Locate the cell with the specified text and output its [X, Y] center coordinate. 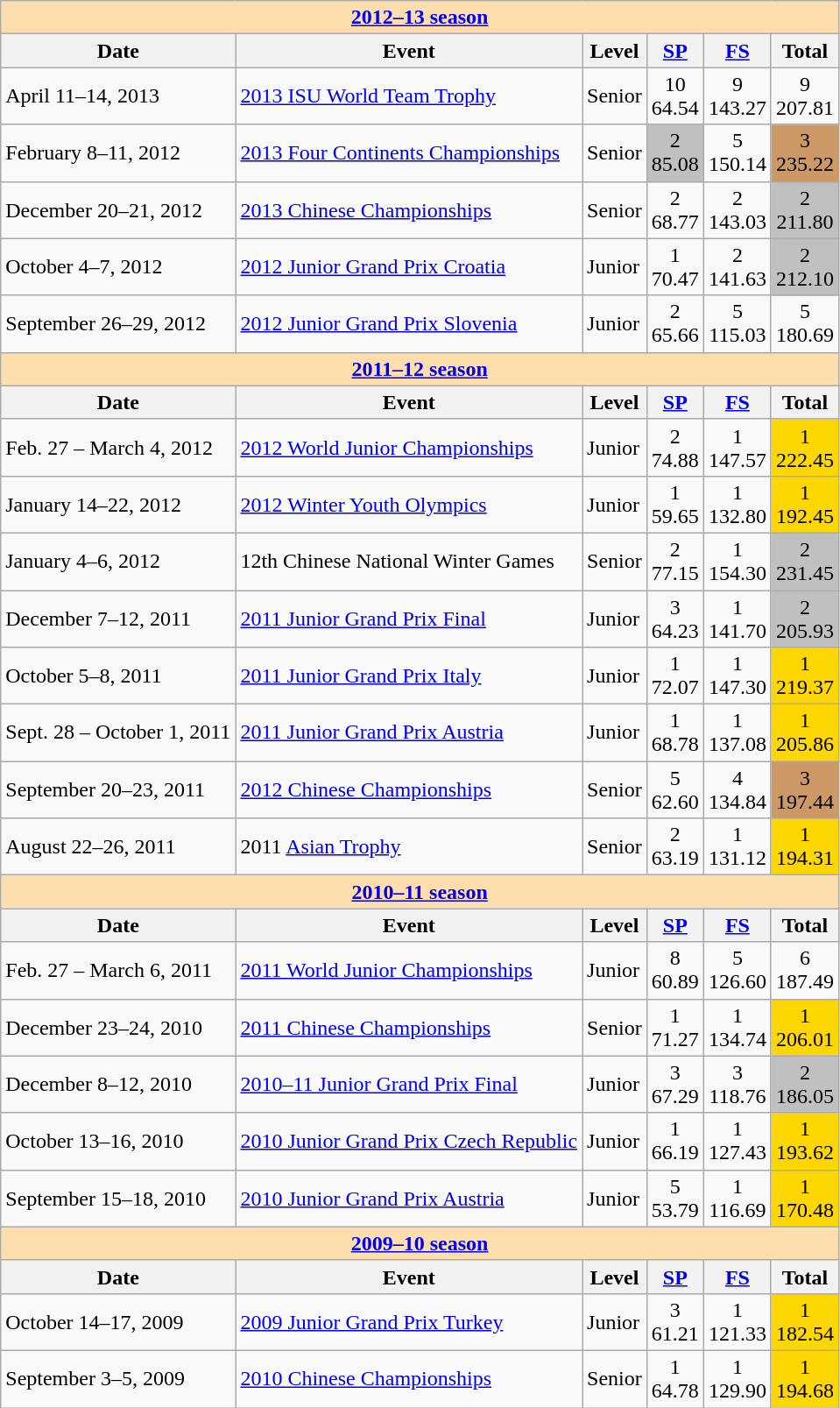
2012 Junior Grand Prix Slovenia [409, 324]
3197.44 [804, 790]
1127.43 [738, 1141]
1194.68 [804, 1379]
January 4–6, 2012 [118, 561]
171.27 [674, 1027]
2011 Junior Grand Prix Italy [409, 676]
265.66 [674, 324]
1222.45 [804, 447]
3235.22 [804, 152]
1131.12 [738, 846]
1205.86 [804, 732]
2012–13 season [420, 18]
August 22–26, 2011 [118, 846]
2009–10 season [420, 1243]
1064.54 [674, 96]
2010 Chinese Championships [409, 1379]
1137.08 [738, 732]
268.77 [674, 210]
2011 Junior Grand Prix Austria [409, 732]
2010 Junior Grand Prix Czech Republic [409, 1141]
1206.01 [804, 1027]
277.15 [674, 561]
3118.76 [738, 1085]
2231.45 [804, 561]
Feb. 27 – March 6, 2011 [118, 971]
Feb. 27 – March 4, 2012 [118, 447]
2211.80 [804, 210]
2010 Junior Grand Prix Austria [409, 1199]
2011 World Junior Championships [409, 971]
170.47 [674, 266]
2011 Junior Grand Prix Final [409, 619]
1193.62 [804, 1141]
October 4–7, 2012 [118, 266]
364.23 [674, 619]
January 14–22, 2012 [118, 505]
553.79 [674, 1199]
1132.80 [738, 505]
274.88 [674, 447]
1116.69 [738, 1199]
168.78 [674, 732]
361.21 [674, 1321]
December 8–12, 2010 [118, 1085]
2012 Winter Youth Olympics [409, 505]
6187.49 [804, 971]
1134.74 [738, 1027]
October 5–8, 2011 [118, 676]
2009 Junior Grand Prix Turkey [409, 1321]
172.07 [674, 676]
1192.45 [804, 505]
2012 World Junior Championships [409, 447]
860.89 [674, 971]
9143.27 [738, 96]
2011–12 season [420, 369]
October 13–16, 2010 [118, 1141]
February 8–11, 2012 [118, 152]
September 3–5, 2009 [118, 1379]
2143.03 [738, 210]
2010–11 season [420, 892]
1129.90 [738, 1379]
2013 ISU World Team Trophy [409, 96]
September 20–23, 2011 [118, 790]
12th Chinese National Winter Games [409, 561]
2012 Chinese Championships [409, 790]
1141.70 [738, 619]
1147.30 [738, 676]
562.60 [674, 790]
285.08 [674, 152]
9207.81 [804, 96]
5180.69 [804, 324]
166.19 [674, 1141]
4134.84 [738, 790]
1219.37 [804, 676]
December 23–24, 2010 [118, 1027]
Sept. 28 – October 1, 2011 [118, 732]
164.78 [674, 1379]
1121.33 [738, 1321]
December 20–21, 2012 [118, 210]
2212.10 [804, 266]
1194.31 [804, 846]
2010–11 Junior Grand Prix Final [409, 1085]
December 7–12, 2011 [118, 619]
367.29 [674, 1085]
1154.30 [738, 561]
1147.57 [738, 447]
October 14–17, 2009 [118, 1321]
263.19 [674, 846]
2186.05 [804, 1085]
2011 Chinese Championships [409, 1027]
5126.60 [738, 971]
2013 Chinese Championships [409, 210]
2013 Four Continents Championships [409, 152]
5115.03 [738, 324]
September 15–18, 2010 [118, 1199]
1170.48 [804, 1199]
2141.63 [738, 266]
1182.54 [804, 1321]
April 11–14, 2013 [118, 96]
5150.14 [738, 152]
2012 Junior Grand Prix Croatia [409, 266]
2205.93 [804, 619]
September 26–29, 2012 [118, 324]
2011 Asian Trophy [409, 846]
159.65 [674, 505]
